Identify which cell holds the provided text, then report its (x, y) central coordinate. 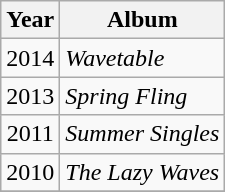
Year (30, 20)
Summer Singles (142, 134)
Spring Fling (142, 96)
Album (142, 20)
2011 (30, 134)
2010 (30, 172)
The Lazy Waves (142, 172)
2013 (30, 96)
Wavetable (142, 58)
2014 (30, 58)
